Scan for the cell matching the given text and deliver its [x, y] coordinate at center. 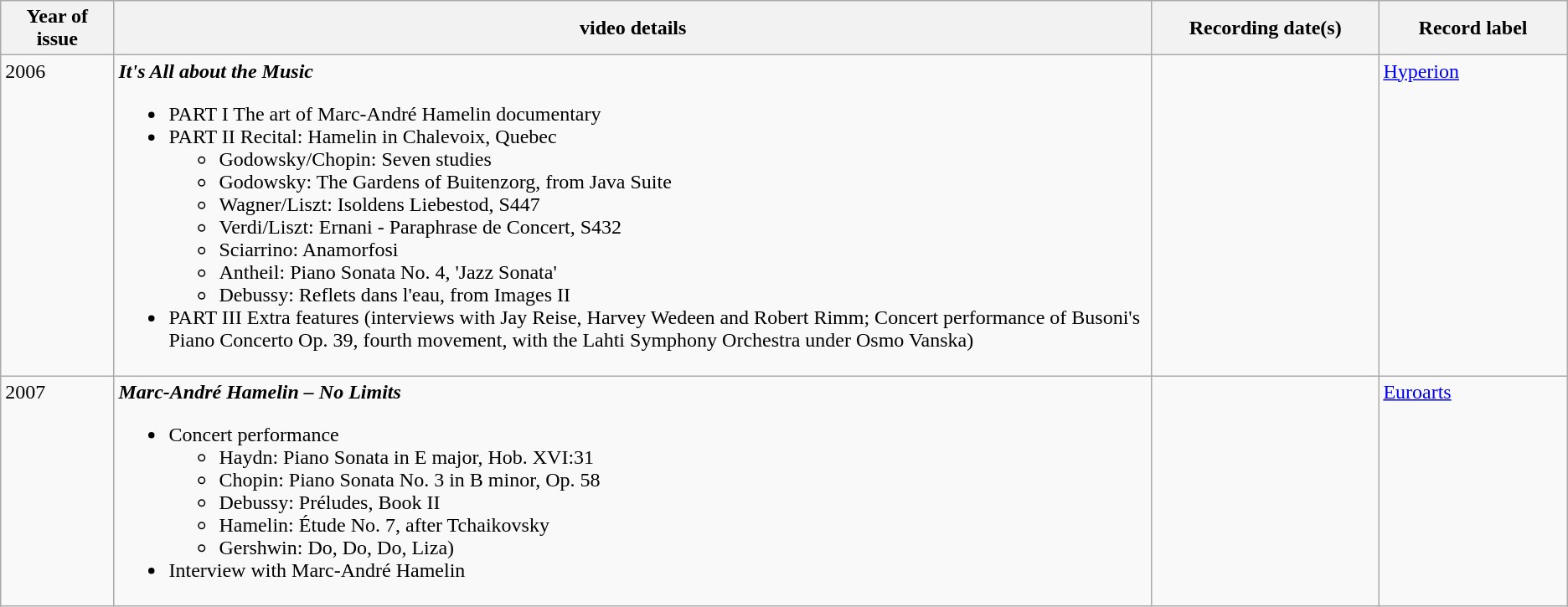
video details [633, 28]
2006 [57, 216]
Hyperion [1473, 216]
2007 [57, 491]
Euroarts [1473, 491]
Year of issue [57, 28]
Recording date(s) [1265, 28]
Record label [1473, 28]
